Extract the (X, Y) coordinate from the center of the cell holding the provided text.  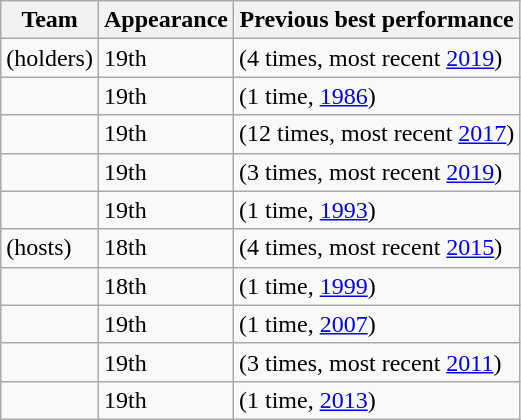
Previous best performance (377, 20)
(1 time, 1986) (377, 96)
(1 time, 1993) (377, 210)
Team (50, 20)
(hosts) (50, 248)
(3 times, most recent 2019) (377, 172)
(1 time, 2007) (377, 324)
(4 times, most recent 2015) (377, 248)
(1 time, 2013) (377, 400)
(12 times, most recent 2017) (377, 134)
(1 time, 1999) (377, 286)
(3 times, most recent 2011) (377, 362)
(4 times, most recent 2019) (377, 58)
Appearance (166, 20)
(holders) (50, 58)
